Return the [X, Y] coordinate for the center point of the cell that contains the specified text.  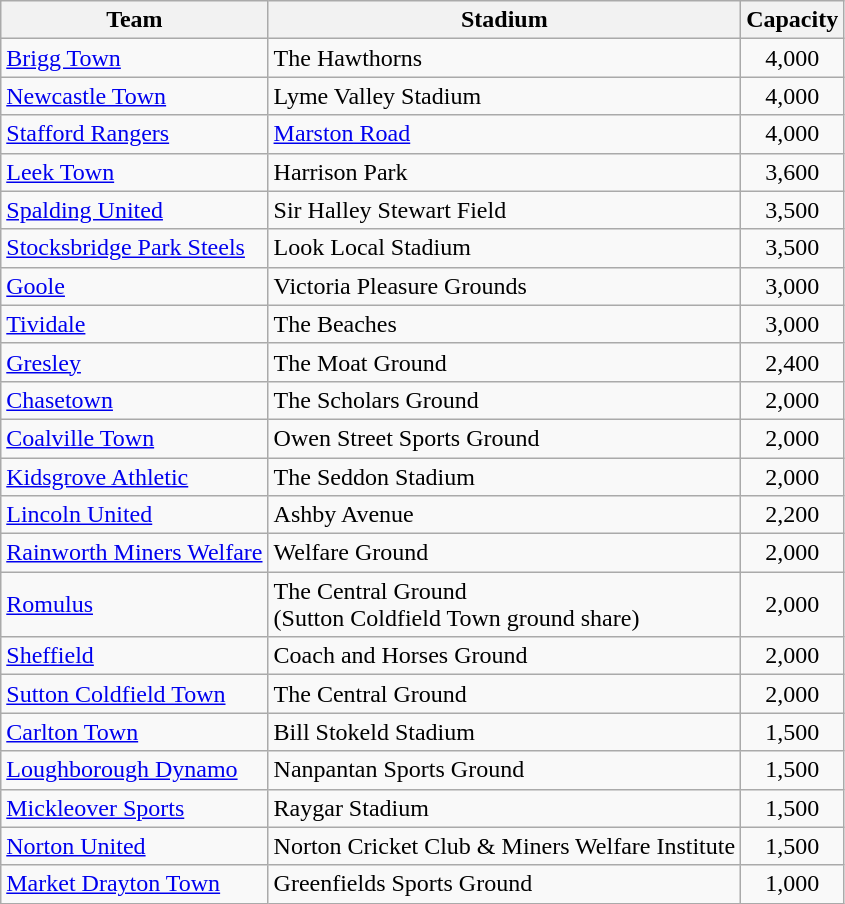
Stocksbridge Park Steels [134, 248]
The Hawthorns [504, 58]
Capacity [792, 20]
Romulus [134, 604]
3,600 [792, 172]
Raygar Stadium [504, 808]
Tividale [134, 324]
2,200 [792, 515]
The Beaches [504, 324]
1,000 [792, 884]
Look Local Stadium [504, 248]
Norton Cricket Club & Miners Welfare Institute [504, 846]
Norton United [134, 846]
Greenfields Sports Ground [504, 884]
Spalding United [134, 210]
Newcastle Town [134, 96]
The Moat Ground [504, 362]
2,400 [792, 362]
Loughborough Dynamo [134, 770]
Welfare Ground [504, 553]
Stadium [504, 20]
Harrison Park [504, 172]
Owen Street Sports Ground [504, 438]
Rainworth Miners Welfare [134, 553]
The Central Ground [504, 694]
The Seddon Stadium [504, 477]
Mickleover Sports [134, 808]
Market Drayton Town [134, 884]
Brigg Town [134, 58]
Coach and Horses Ground [504, 656]
Gresley [134, 362]
Sutton Coldfield Town [134, 694]
Ashby Avenue [504, 515]
Marston Road [504, 134]
Kidsgrove Athletic [134, 477]
Leek Town [134, 172]
Chasetown [134, 400]
Sir Halley Stewart Field [504, 210]
Goole [134, 286]
Victoria Pleasure Grounds [504, 286]
Lyme Valley Stadium [504, 96]
Stafford Rangers [134, 134]
The Central Ground (Sutton Coldfield Town ground share) [504, 604]
Sheffield [134, 656]
Nanpantan Sports Ground [504, 770]
Lincoln United [134, 515]
Carlton Town [134, 732]
Bill Stokeld Stadium [504, 732]
Coalville Town [134, 438]
The Scholars Ground [504, 400]
Team [134, 20]
